Return [X, Y] of the center of cell containing provided text 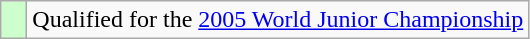
Qualified for the 2005 World Junior Championship [278, 20]
